Detect which cell encompasses the target text, then output its [X, Y] center coordinate. 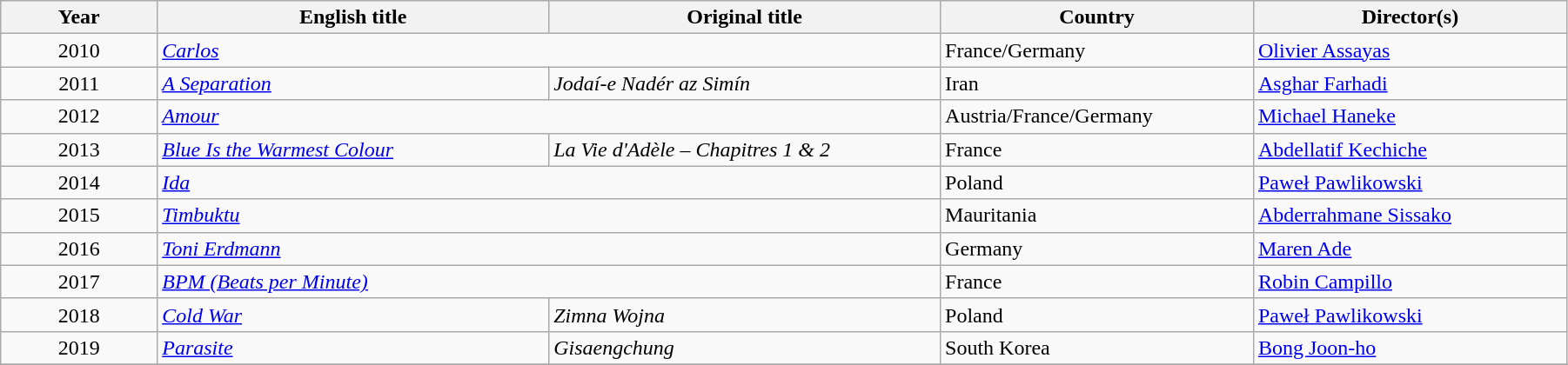
Asghar Farhadi [1410, 83]
Olivier Assayas [1410, 50]
Zimna Wojna [745, 315]
2019 [79, 348]
La Vie d'Adèle – Chapitres 1 & 2 [745, 149]
Bong Joon-ho [1410, 348]
2015 [79, 216]
Original title [745, 17]
Mauritania [1097, 216]
2018 [79, 315]
Jodaí-e Nadér az Simín [745, 83]
South Korea [1097, 348]
English title [353, 17]
2010 [79, 50]
A Separation [353, 83]
2014 [79, 182]
Abderrahmane Sissako [1410, 216]
Year [79, 17]
France/Germany [1097, 50]
Ida [549, 182]
2012 [79, 116]
Abdellatif Kechiche [1410, 149]
BPM (Beats per Minute) [549, 282]
Michael Haneke [1410, 116]
Country [1097, 17]
2013 [79, 149]
Austria/France/Germany [1097, 116]
Maren Ade [1410, 249]
Timbuktu [549, 216]
Blue Is the Warmest Colour [353, 149]
Germany [1097, 249]
Iran [1097, 83]
Amour [549, 116]
Carlos [549, 50]
2017 [79, 282]
Toni Erdmann [549, 249]
Cold War [353, 315]
2011 [79, 83]
2016 [79, 249]
Gisaengchung [745, 348]
Robin Campillo [1410, 282]
Parasite [353, 348]
Director(s) [1410, 17]
